Detect which cell encompasses the target text, then output its (x, y) center coordinate. 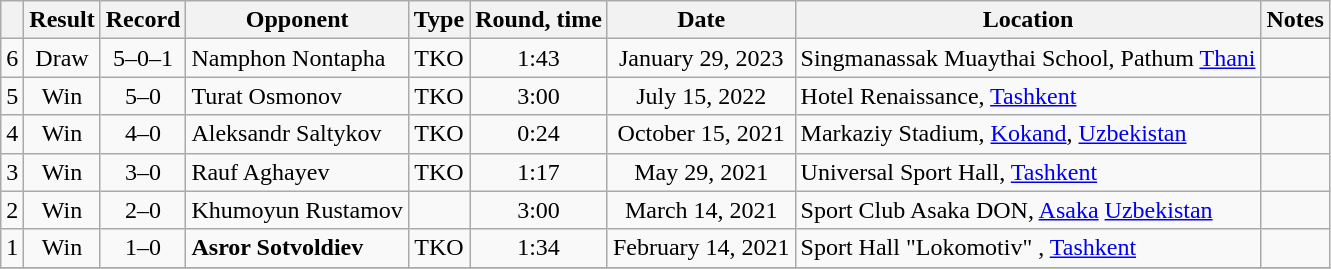
0:24 (539, 134)
1 (12, 248)
Date (701, 20)
1–0 (143, 248)
July 15, 2022 (701, 96)
5 (12, 96)
Type (438, 20)
May 29, 2021 (701, 172)
4 (12, 134)
October 15, 2021 (701, 134)
Aleksandr Saltykov (297, 134)
2–0 (143, 210)
Notes (1295, 20)
Opponent (297, 20)
Khumoyun Rustamov (297, 210)
Markaziy Stadium, Kokand, Uzbekistan (1028, 134)
3 (12, 172)
5–0 (143, 96)
March 14, 2021 (701, 210)
5–0–1 (143, 58)
Location (1028, 20)
1:34 (539, 248)
Sport Club Asaka DON, Asaka Uzbekistan (1028, 210)
1:17 (539, 172)
Asror Sotvoldiev (297, 248)
Sport Hall "Lokomotiv" , Tashkent (1028, 248)
Namphon Nontapha (297, 58)
Rauf Aghayev (297, 172)
6 (12, 58)
1:43 (539, 58)
2 (12, 210)
February 14, 2021 (701, 248)
Hotel Renaissance, Tashkent (1028, 96)
Singmanassak Muaythai School, Pathum Thani (1028, 58)
January 29, 2023 (701, 58)
Round, time (539, 20)
Turat Osmonov (297, 96)
Result (62, 20)
Record (143, 20)
4–0 (143, 134)
Universal Sport Hall, Tashkent (1028, 172)
3–0 (143, 172)
Draw (62, 58)
